Detect which cell encompasses the target text, then output its [x, y] center coordinate. 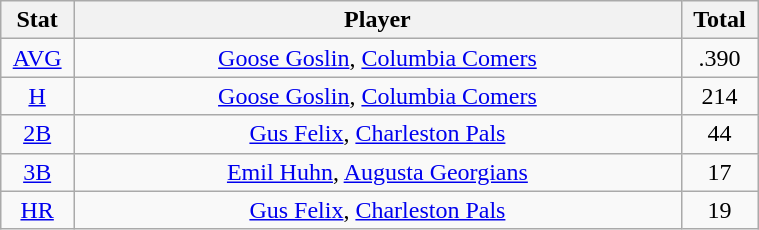
214 [719, 96]
3B [38, 172]
H [38, 96]
Emil Huhn, Augusta Georgians [378, 172]
.390 [719, 58]
2B [38, 134]
Player [378, 20]
17 [719, 172]
19 [719, 210]
Total [719, 20]
HR [38, 210]
AVG [38, 58]
Stat [38, 20]
44 [719, 134]
